Locate the cell with the specified text and output its (X, Y) center coordinate. 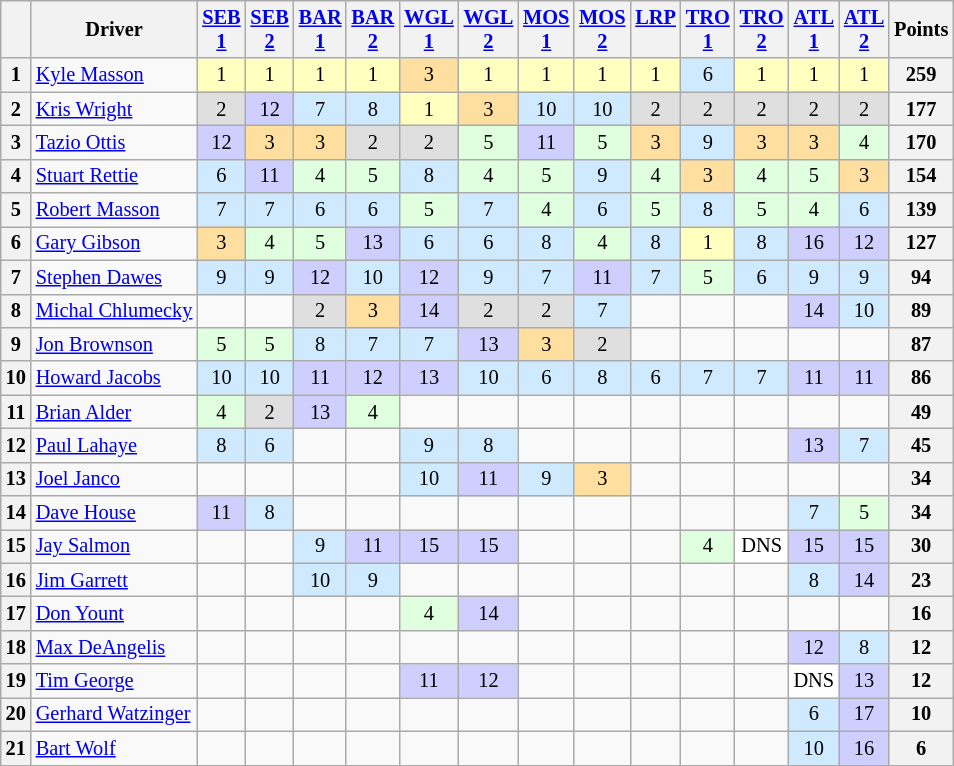
Dave House (114, 513)
127 (921, 243)
20 (16, 714)
Jay Salmon (114, 546)
30 (921, 546)
Tazio Ottis (114, 142)
94 (921, 277)
MOS1 (546, 29)
Gary Gibson (114, 243)
87 (921, 344)
MOS2 (602, 29)
45 (921, 445)
Jon Brownson (114, 344)
Brian Alder (114, 412)
ATL1 (814, 29)
SEB1 (221, 29)
WGL2 (489, 29)
Don Yount (114, 613)
23 (921, 580)
Jim Garrett (114, 580)
Paul Lahaye (114, 445)
Robert Masson (114, 210)
49 (921, 412)
89 (921, 311)
177 (921, 109)
ATL2 (864, 29)
Joel Janco (114, 479)
139 (921, 210)
Michal Chlumecky (114, 311)
Howard Jacobs (114, 378)
Stephen Dawes (114, 277)
Kris Wright (114, 109)
TRO1 (708, 29)
LRP (655, 29)
Gerhard Watzinger (114, 714)
Driver (114, 29)
154 (921, 176)
259 (921, 75)
WGL1 (429, 29)
TRO2 (762, 29)
Max DeAngelis (114, 647)
170 (921, 142)
Stuart Rettie (114, 176)
86 (921, 378)
19 (16, 681)
Bart Wolf (114, 748)
Points (921, 29)
SEB2 (270, 29)
18 (16, 647)
BAR1 (320, 29)
21 (16, 748)
Tim George (114, 681)
Kyle Masson (114, 75)
BAR2 (372, 29)
